Pinpoint the cell where the given text exists, returning its [X, Y] midpoint coordinate. 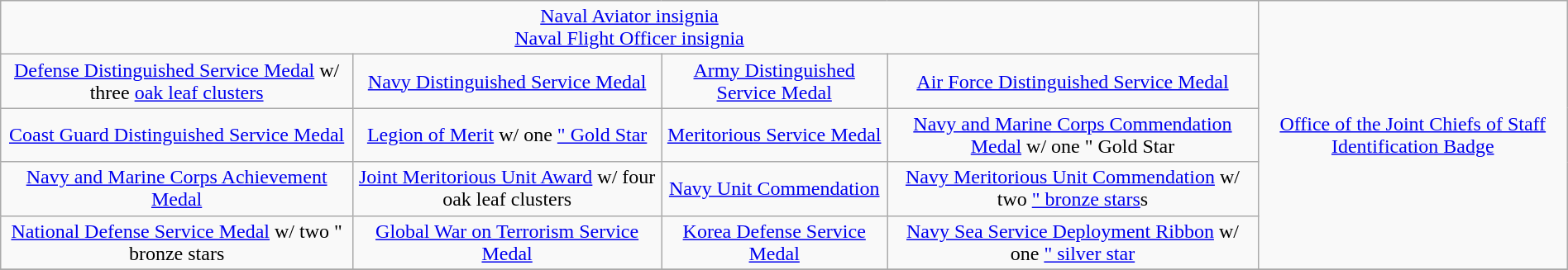
Navy Unit Commendation [774, 188]
Navy Distinguished Service Medal [506, 81]
Office of the Joint Chiefs of Staff Identification Badge [1413, 135]
Joint Meritorious Unit Award w/ four oak leaf clusters [506, 188]
Global War on Terrorism Service Medal [506, 243]
Defense Distinguished Service Medal w/ three oak leaf clusters [177, 81]
Korea Defense Service Medal [774, 243]
National Defense Service Medal w/ two " bronze stars [177, 243]
Army Distinguished Service Medal [774, 81]
Navy and Marine Corps Commendation Medal w/ one " Gold Star [1073, 135]
Coast Guard Distinguished Service Medal [177, 135]
Legion of Merit w/ one " Gold Star [506, 135]
Naval Aviator insigniaNaval Flight Officer insignia [630, 28]
Meritorious Service Medal [774, 135]
Navy Sea Service Deployment Ribbon w/ one " silver star [1073, 243]
Navy Meritorious Unit Commendation w/ two " bronze starss [1073, 188]
Air Force Distinguished Service Medal [1073, 81]
Navy and Marine Corps Achievement Medal [177, 188]
